Scan for the cell matching the given text and deliver its (X, Y) coordinate at center. 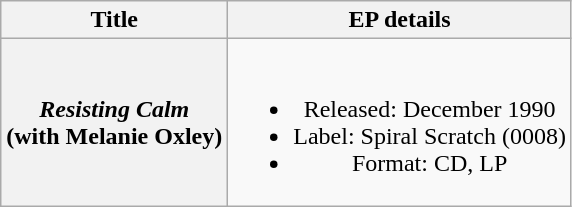
Released: December 1990Label: Spiral Scratch (0008)Format: CD, LP (400, 122)
Title (114, 20)
EP details (400, 20)
Resisting Calm (with Melanie Oxley) (114, 122)
